Provide the [x, y] coordinate of the cell's center where the given text is located.  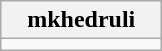
mkhedruli [82, 20]
